Return [x, y] of the center of cell containing provided text 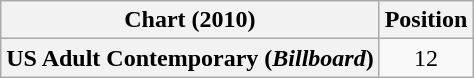
12 [426, 58]
US Adult Contemporary (Billboard) [190, 58]
Position [426, 20]
Chart (2010) [190, 20]
